Pinpoint the cell where the given text exists, returning its [x, y] midpoint coordinate. 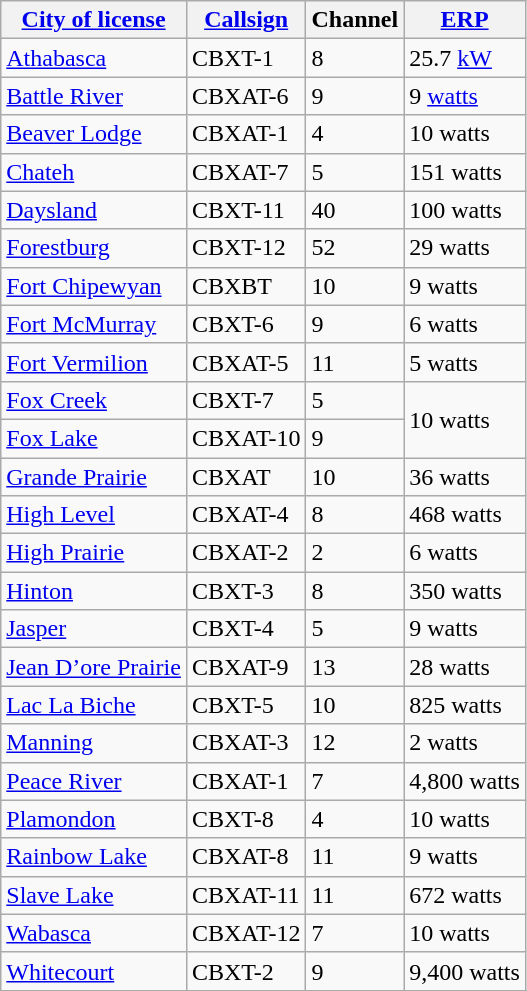
100 watts [465, 210]
825 watts [465, 705]
28 watts [465, 667]
CBXT-6 [246, 324]
Hinton [94, 591]
25.7 kW [465, 58]
151 watts [465, 172]
Wabasca [94, 933]
Chateh [94, 172]
12 [355, 743]
Fort Chipewyan [94, 286]
Jean D’ore Prairie [94, 667]
Fort Vermilion [94, 362]
672 watts [465, 895]
CBXAT-6 [246, 96]
CBXT-12 [246, 248]
Athabasca [94, 58]
Peace River [94, 781]
468 watts [465, 515]
Manning [94, 743]
City of license [94, 20]
CBXAT-8 [246, 857]
Beaver Lodge [94, 134]
40 [355, 210]
CBXT-4 [246, 629]
CBXBT [246, 286]
Forestburg [94, 248]
CBXAT [246, 477]
Lac La Biche [94, 705]
CBXT-11 [246, 210]
Rainbow Lake [94, 857]
Grande Prairie [94, 477]
Fox Creek [94, 400]
Slave Lake [94, 895]
CBXAT-12 [246, 933]
CBXT-1 [246, 58]
Fort McMurray [94, 324]
350 watts [465, 591]
Callsign [246, 20]
9,400 watts [465, 971]
CBXT-5 [246, 705]
CBXT-7 [246, 400]
CBXAT-9 [246, 667]
Channel [355, 20]
13 [355, 667]
High Prairie [94, 553]
4,800 watts [465, 781]
Whitecourt [94, 971]
CBXAT-3 [246, 743]
5 watts [465, 362]
52 [355, 248]
CBXAT-7 [246, 172]
CBXT-3 [246, 591]
2 watts [465, 743]
CBXT-2 [246, 971]
Plamondon [94, 819]
CBXT-8 [246, 819]
High Level [94, 515]
36 watts [465, 477]
Daysland [94, 210]
CBXAT-5 [246, 362]
CBXAT-4 [246, 515]
CBXAT-11 [246, 895]
CBXAT-2 [246, 553]
Fox Lake [94, 438]
Jasper [94, 629]
Battle River [94, 96]
2 [355, 553]
ERP [465, 20]
29 watts [465, 248]
CBXAT-10 [246, 438]
